Return the [x, y] coordinate for the center point of the cell that contains the specified text.  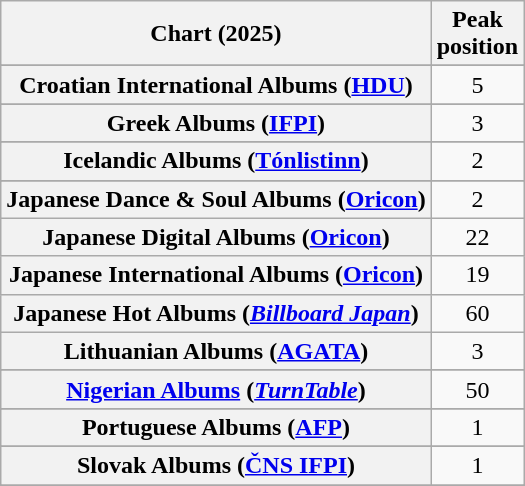
5 [477, 85]
50 [477, 389]
Icelandic Albums (Tónlistinn) [216, 161]
Chart (2025) [216, 34]
Japanese Hot Albums (Billboard Japan) [216, 313]
Japanese International Albums (Oricon) [216, 275]
Croatian International Albums (HDU) [216, 85]
60 [477, 313]
Greek Albums (IFPI) [216, 123]
Japanese Dance & Soul Albums (Oricon) [216, 199]
Portuguese Albums (AFP) [216, 427]
Nigerian Albums (TurnTable) [216, 389]
Slovak Albums (ČNS IFPI) [216, 465]
Peakposition [477, 34]
22 [477, 237]
Japanese Digital Albums (Oricon) [216, 237]
Lithuanian Albums (AGATA) [216, 351]
19 [477, 275]
